Return the (X, Y) coordinate for the center point of the cell that contains the specified text.  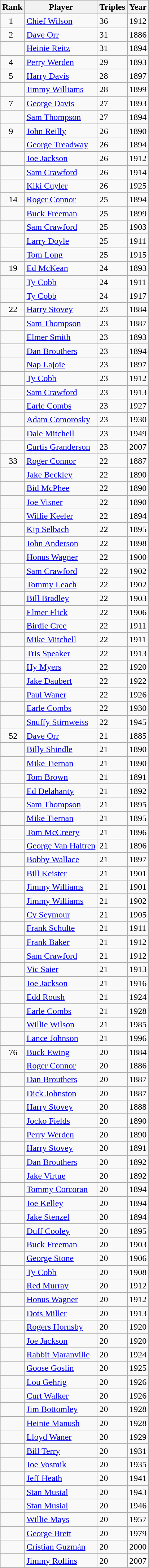
Curtis Granderson (61, 447)
2 (12, 35)
Cristian Guzmán (61, 1547)
Billy Shindle (61, 750)
Edd Roush (61, 997)
Larry Doyle (61, 241)
John Reilly (61, 131)
1922 (138, 681)
14 (12, 200)
7 (12, 103)
Jake Beckley (61, 475)
George Brett (61, 1533)
Jim Bottomley (61, 1409)
1917 (138, 296)
Triples (113, 7)
Kiki Cuyler (61, 186)
John Anderson (61, 543)
1943 (138, 1492)
Heinie Reitz (61, 48)
Willie Keeler (61, 516)
Curt Walker (61, 1396)
Vic Saier (61, 969)
1927 (138, 406)
Jake Virtue (61, 1176)
Joe Kelley (61, 1203)
36 (113, 21)
Adam Comorosky (61, 420)
Heinie Manush (61, 1423)
Hy Myers (61, 667)
Tom Long (61, 255)
52 (12, 736)
Rank (12, 7)
Ed Delahanty (61, 791)
Duff Cooley (61, 1231)
Frank Baker (61, 942)
Harry Davis (61, 76)
Elmer Flick (61, 612)
Tom Brown (61, 777)
1929 (138, 1437)
Willie Mays (61, 1520)
Tom McCreery (61, 832)
5 (12, 76)
1914 (138, 172)
Bill Bradley (61, 598)
Jake Stenzel (61, 1217)
Elmer Smith (61, 337)
1900 (138, 557)
1908 (138, 1272)
76 (12, 1052)
Bid McPhee (61, 488)
1905 (138, 915)
1949 (138, 433)
Player (61, 7)
Dots Miller (61, 1313)
9 (12, 131)
Rogers Hornsby (61, 1327)
1888 (138, 1107)
Tris Speaker (61, 653)
Mike Mitchell (61, 640)
1941 (138, 1478)
1931 (138, 1451)
Jimmy Rollins (61, 1561)
Birdie Cree (61, 626)
Dick Johnston (61, 1093)
2000 (138, 1547)
Bill Terry (61, 1451)
4 (12, 62)
Lou Gehrig (61, 1382)
Dale Mitchell (61, 433)
Jake Daubert (61, 681)
Paul Waner (61, 695)
Tommy Corcoran (61, 1189)
Bill Keister (61, 873)
Rabbit Maranville (61, 1355)
1935 (138, 1464)
Jocko Fields (61, 1121)
1946 (138, 1506)
Bobby Wallace (61, 860)
1915 (138, 255)
Lance Johnson (61, 1038)
19 (12, 268)
33 (12, 461)
Joe Visner (61, 502)
Snuffy Stirnweiss (61, 722)
Nap Lajoie (61, 364)
1898 (138, 543)
29 (113, 62)
Chief Wilson (61, 21)
Lloyd Waner (61, 1437)
1996 (138, 1038)
Cy Seymour (61, 915)
Year (138, 7)
George Treadway (61, 144)
1916 (138, 983)
1 (12, 21)
Goose Goslin (61, 1368)
Buck Ewing (61, 1052)
Jeff Heath (61, 1478)
Frank Schulte (61, 928)
1985 (138, 1024)
George Davis (61, 103)
1979 (138, 1533)
1945 (138, 722)
Tommy Leach (61, 584)
George Van Haltren (61, 846)
Red Murray (61, 1286)
Kip Selbach (61, 530)
1885 (138, 736)
Ed McKean (61, 268)
Willie Wilson (61, 1024)
George Stone (61, 1258)
Joe Vosmik (61, 1464)
1957 (138, 1520)
